Provide the [X, Y] coordinate of the cell's center where the given text is located.  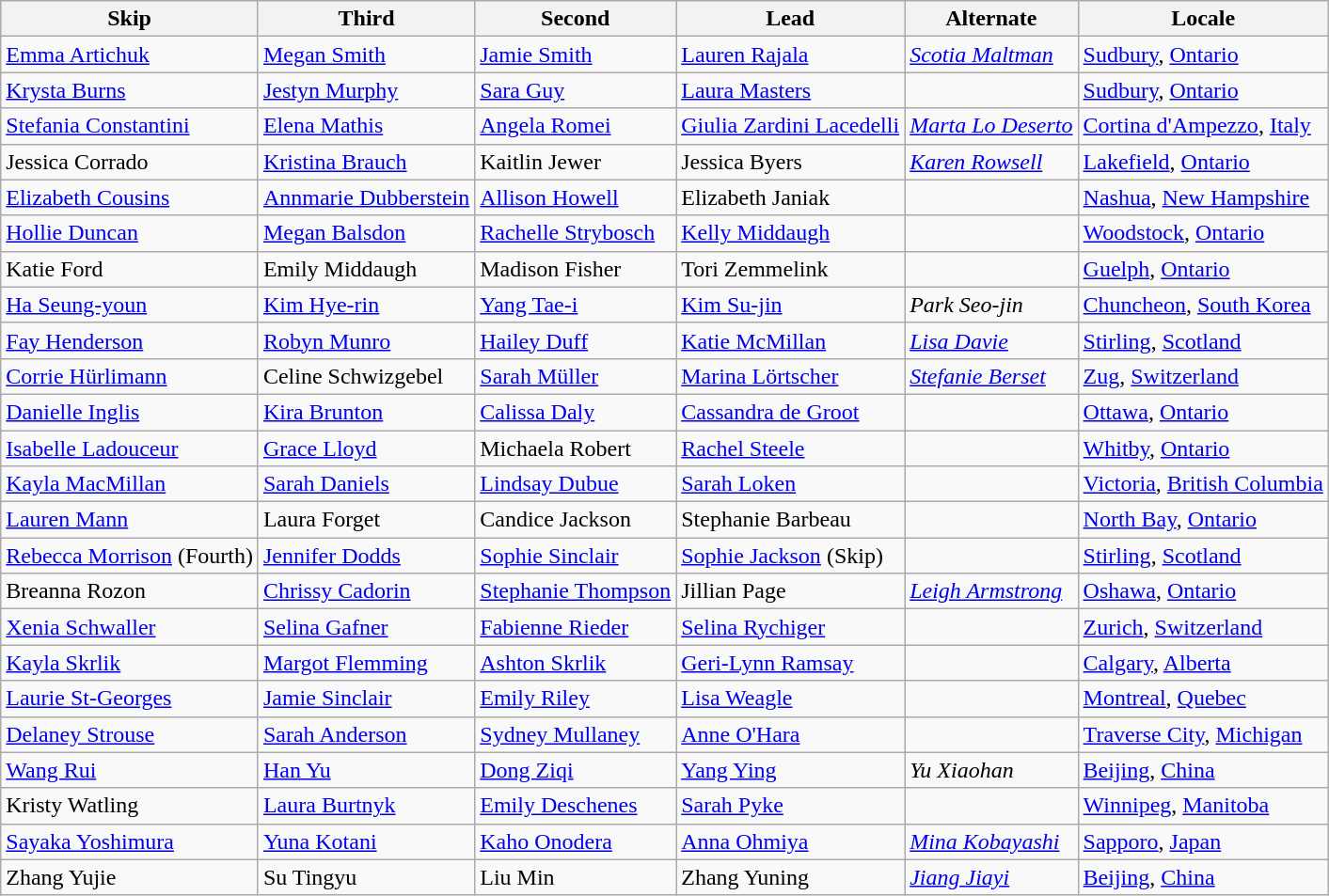
Emily Riley [576, 699]
Angela Romei [576, 126]
Traverse City, Michigan [1203, 734]
Leigh Armstrong [991, 591]
Mina Kobayashi [991, 841]
Michaela Robert [576, 448]
Lindsay Dubue [576, 484]
Yu Xiaohan [991, 770]
Alternate [991, 19]
Anne O'Hara [790, 734]
Zug, Switzerland [1203, 376]
Wang Rui [130, 770]
Lisa Weagle [790, 699]
Karen Rowsell [991, 162]
Elizabeth Cousins [130, 197]
Jamie Sinclair [366, 699]
Lisa Davie [991, 340]
Kristina Brauch [366, 162]
Hollie Duncan [130, 233]
Whitby, Ontario [1203, 448]
Cassandra de Groot [790, 412]
Laura Masters [790, 90]
Robyn Munro [366, 340]
Sarah Loken [790, 484]
Han Yu [366, 770]
Kim Su-jin [790, 305]
Elena Mathis [366, 126]
Danielle Inglis [130, 412]
Rachel Steele [790, 448]
Tori Zemmelink [790, 269]
Sophie Jackson (Skip) [790, 556]
Kristy Watling [130, 806]
Locale [1203, 19]
Second [576, 19]
Fabienne Rieder [576, 627]
Stefanie Berset [991, 376]
Lauren Mann [130, 520]
Celine Schwizgebel [366, 376]
Sydney Mullaney [576, 734]
Katie McMillan [790, 340]
Xenia Schwaller [130, 627]
Rachelle Strybosch [576, 233]
Breanna Rozon [130, 591]
Selina Rychiger [790, 627]
Nashua, New Hampshire [1203, 197]
Sarah Anderson [366, 734]
Delaney Strouse [130, 734]
Su Tingyu [366, 877]
Kelly Middaugh [790, 233]
Krysta Burns [130, 90]
Third [366, 19]
Corrie Hürlimann [130, 376]
Jamie Smith [576, 55]
Sayaka Yoshimura [130, 841]
Emma Artichuk [130, 55]
Anna Ohmiya [790, 841]
Laurie St-Georges [130, 699]
Lakefield, Ontario [1203, 162]
Jillian Page [790, 591]
Madison Fisher [576, 269]
Yang Tae-i [576, 305]
Annmarie Dubberstein [366, 197]
Jennifer Dodds [366, 556]
Laura Burtnyk [366, 806]
Candice Jackson [576, 520]
Margot Flemming [366, 663]
Kim Hye-rin [366, 305]
Kayla Skrlik [130, 663]
Kaho Onodera [576, 841]
Rebecca Morrison (Fourth) [130, 556]
North Bay, Ontario [1203, 520]
Laura Forget [366, 520]
Ha Seung-youn [130, 305]
Liu Min [576, 877]
Grace Lloyd [366, 448]
Zhang Yujie [130, 877]
Megan Balsdon [366, 233]
Park Seo-jin [991, 305]
Cortina d'Ampezzo, Italy [1203, 126]
Kaitlin Jewer [576, 162]
Kira Brunton [366, 412]
Yang Ying [790, 770]
Dong Ziqi [576, 770]
Allison Howell [576, 197]
Hailey Duff [576, 340]
Scotia Maltman [991, 55]
Montreal, Quebec [1203, 699]
Zurich, Switzerland [1203, 627]
Megan Smith [366, 55]
Marina Lörtscher [790, 376]
Kayla MacMillan [130, 484]
Jiang Jiayi [991, 877]
Ashton Skrlik [576, 663]
Sarah Pyke [790, 806]
Calgary, Alberta [1203, 663]
Skip [130, 19]
Katie Ford [130, 269]
Stefania Constantini [130, 126]
Woodstock, Ontario [1203, 233]
Winnipeg, Manitoba [1203, 806]
Elizabeth Janiak [790, 197]
Geri-Lynn Ramsay [790, 663]
Jessica Corrado [130, 162]
Guelph, Ontario [1203, 269]
Lead [790, 19]
Jestyn Murphy [366, 90]
Ottawa, Ontario [1203, 412]
Zhang Yuning [790, 877]
Stephanie Barbeau [790, 520]
Jessica Byers [790, 162]
Lauren Rajala [790, 55]
Emily Deschenes [576, 806]
Sophie Sinclair [576, 556]
Isabelle Ladouceur [130, 448]
Sapporo, Japan [1203, 841]
Stephanie Thompson [576, 591]
Calissa Daly [576, 412]
Chrissy Cadorin [366, 591]
Emily Middaugh [366, 269]
Victoria, British Columbia [1203, 484]
Chuncheon, South Korea [1203, 305]
Selina Gafner [366, 627]
Giulia Zardini Lacedelli [790, 126]
Yuna Kotani [366, 841]
Fay Henderson [130, 340]
Oshawa, Ontario [1203, 591]
Sarah Müller [576, 376]
Sara Guy [576, 90]
Sarah Daniels [366, 484]
Marta Lo Deserto [991, 126]
